Provide the (X, Y) coordinate of the cell's center where the given text is located.  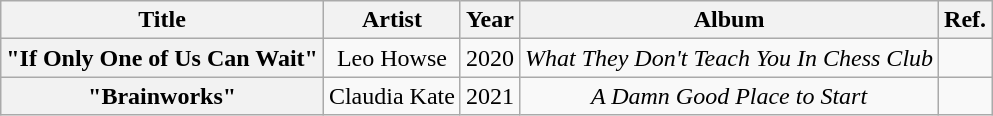
Claudia Kate (392, 96)
Year (490, 20)
Album (728, 20)
"If Only One of Us Can Wait" (162, 58)
2020 (490, 58)
2021 (490, 96)
Title (162, 20)
Leo Howse (392, 58)
A Damn Good Place to Start (728, 96)
Ref. (966, 20)
What They Don't Teach You In Chess Club (728, 58)
"Brainworks" (162, 96)
Artist (392, 20)
